Scan for the cell matching the given text and deliver its [X, Y] coordinate at center. 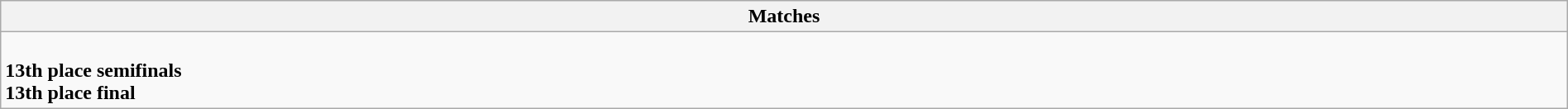
13th place semifinals 13th place final [784, 70]
Matches [784, 17]
